For the text-containing cell, return its midpoint in [x, y] coordinate format. 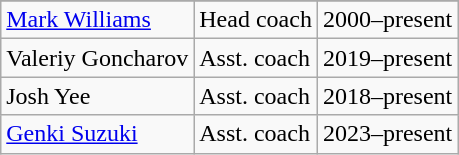
Mark Williams [98, 20]
2018–present [387, 96]
Josh Yee [98, 96]
Head coach [256, 20]
Genki Suzuki [98, 134]
2019–present [387, 58]
2000–present [387, 20]
2023–present [387, 134]
Valeriy Goncharov [98, 58]
